For the text-containing cell, return its midpoint in [x, y] coordinate format. 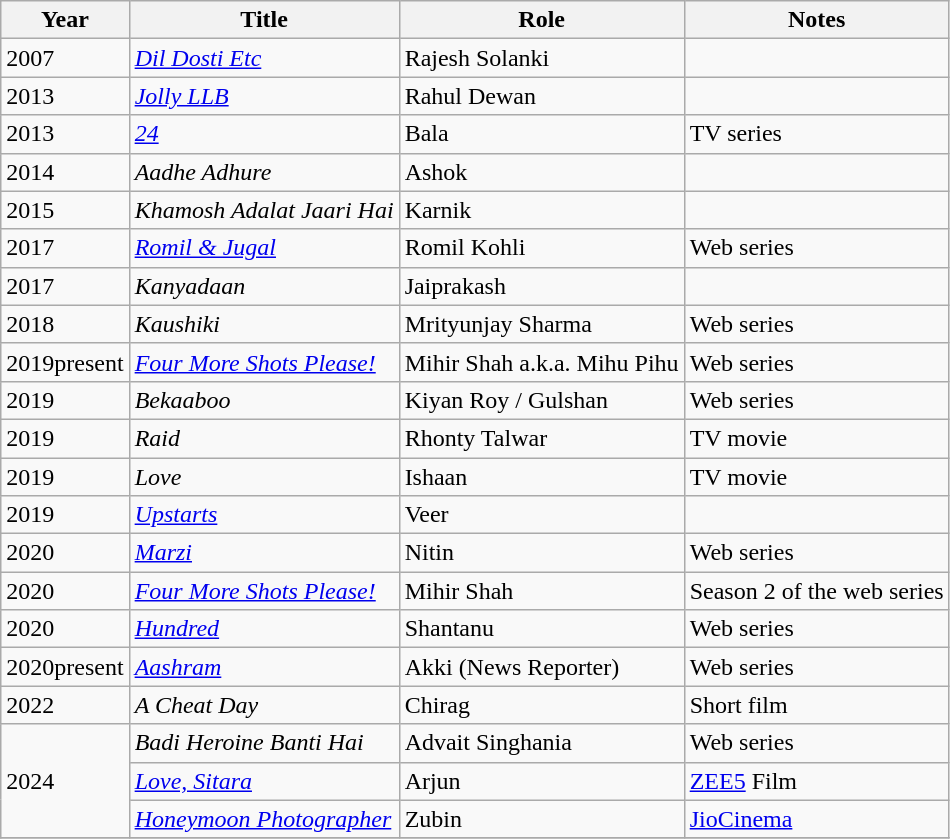
Badi Heroine Banti Hai [264, 743]
Ashok [542, 172]
Love, Sitara [264, 781]
Shantanu [542, 629]
2018 [65, 324]
Honeymoon Photographer [264, 819]
Veer [542, 515]
2022 [65, 705]
Season 2 of the web series [816, 591]
Jaiprakash [542, 286]
JioCinema [816, 819]
Bala [542, 134]
A Cheat Day [264, 705]
Dil Dosti Etc [264, 58]
2024 [65, 781]
Advait Singhania [542, 743]
24 [264, 134]
2020present [65, 667]
Nitin [542, 553]
Rahul Dewan [542, 96]
Hundred [264, 629]
Rhonty Talwar [542, 438]
Kanyadaan [264, 286]
Aashram [264, 667]
Arjun [542, 781]
Title [264, 20]
Upstarts [264, 515]
Akki (News Reporter) [542, 667]
2015 [65, 210]
Ishaan [542, 477]
Romil & Jugal [264, 248]
Short film [816, 705]
Raid [264, 438]
Chirag [542, 705]
Notes [816, 20]
TV series [816, 134]
Zubin [542, 819]
Year [65, 20]
2014 [65, 172]
Jolly LLB [264, 96]
Mrityunjay Sharma [542, 324]
Khamosh Adalat Jaari Hai [264, 210]
2019present [65, 362]
Marzi [264, 553]
Aadhe Adhure [264, 172]
ZEE5 Film [816, 781]
Karnik [542, 210]
Romil Kohli [542, 248]
Role [542, 20]
Mihir Shah a.k.a. Mihu Pihu [542, 362]
Kaushiki [264, 324]
Bekaaboo [264, 400]
Rajesh Solanki [542, 58]
Mihir Shah [542, 591]
2007 [65, 58]
Kiyan Roy / Gulshan [542, 400]
Love [264, 477]
